Search for the cell housing the specified text and yield its [x, y] center coordinate. 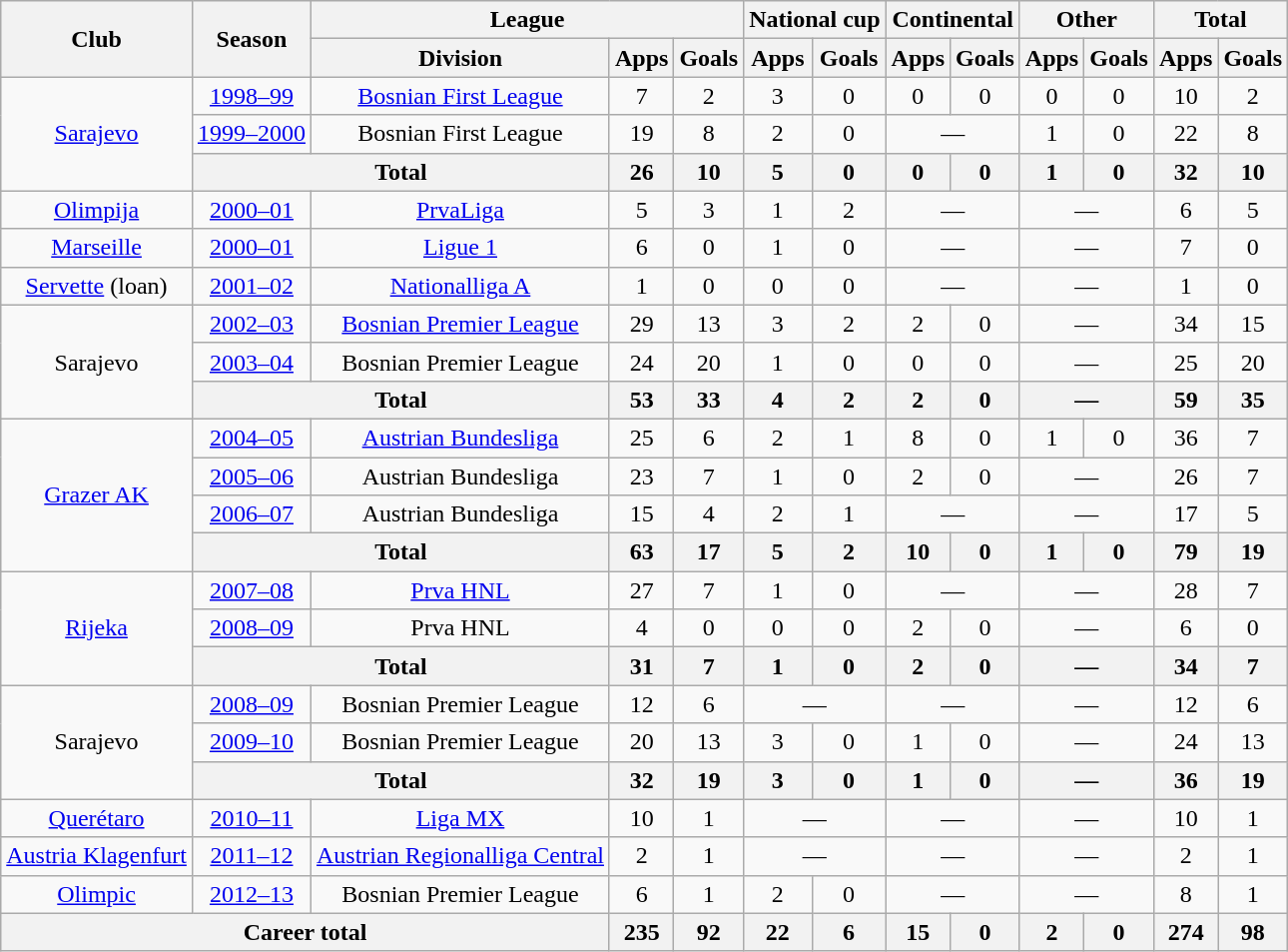
National cup [815, 20]
53 [641, 400]
Division [459, 58]
1999–2000 [252, 134]
Marseille [97, 248]
63 [641, 552]
League [527, 20]
79 [1185, 552]
2001–02 [252, 286]
Season [252, 39]
Continental [953, 20]
2004–05 [252, 438]
Austrian Regionalliga Central [459, 856]
23 [641, 476]
27 [641, 590]
Austria Klagenfurt [97, 856]
2011–12 [252, 856]
29 [641, 324]
235 [641, 932]
31 [641, 666]
2009–10 [252, 742]
Ligue 1 [459, 248]
1998–99 [252, 96]
PrvaLiga [459, 210]
2007–08 [252, 590]
Olimpija [97, 210]
35 [1253, 400]
28 [1185, 590]
98 [1253, 932]
2005–06 [252, 476]
Club [97, 39]
92 [709, 932]
2002–03 [252, 324]
33 [709, 400]
Grazer AK [97, 494]
2010–11 [252, 818]
Querétaro [97, 818]
Career total [306, 932]
2006–07 [252, 514]
274 [1185, 932]
Rijeka [97, 628]
59 [1185, 400]
Olimpic [97, 894]
Nationalliga A [459, 286]
Other [1086, 20]
Servette (loan) [97, 286]
2012–13 [252, 894]
Liga MX [459, 818]
2003–04 [252, 362]
